Search for the cell housing the specified text and yield its (x, y) center coordinate. 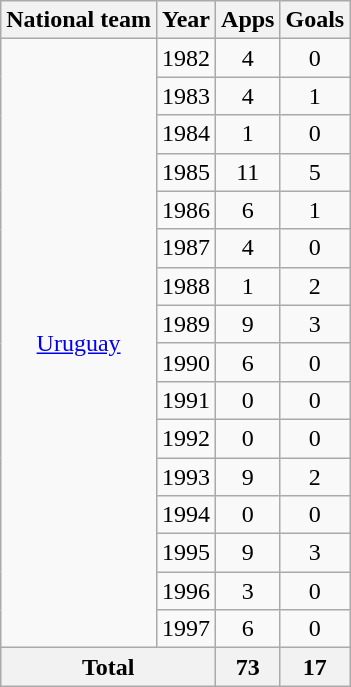
1982 (186, 58)
1983 (186, 96)
National team (79, 20)
Total (108, 667)
17 (315, 667)
1988 (186, 286)
11 (248, 172)
Apps (248, 20)
1993 (186, 477)
1996 (186, 591)
1992 (186, 438)
73 (248, 667)
5 (315, 172)
1995 (186, 553)
1991 (186, 400)
Goals (315, 20)
1985 (186, 172)
1997 (186, 629)
1994 (186, 515)
Year (186, 20)
1986 (186, 210)
1984 (186, 134)
Uruguay (79, 344)
1987 (186, 248)
1990 (186, 362)
1989 (186, 324)
